Provide the (X, Y) coordinate of the cell's center where the given text is located.  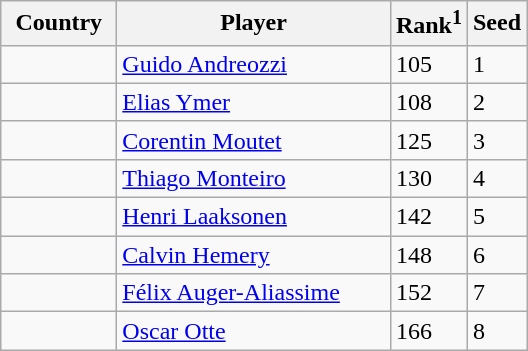
4 (496, 178)
Oscar Otte (254, 331)
148 (428, 255)
7 (496, 293)
Henri Laaksonen (254, 217)
Félix Auger-Aliassime (254, 293)
130 (428, 178)
125 (428, 140)
Corentin Moutet (254, 140)
2 (496, 102)
1 (496, 64)
Elias Ymer (254, 102)
5 (496, 217)
Calvin Hemery (254, 255)
166 (428, 331)
3 (496, 140)
152 (428, 293)
Guido Andreozzi (254, 64)
108 (428, 102)
Country (59, 24)
Thiago Monteiro (254, 178)
6 (496, 255)
Rank1 (428, 24)
105 (428, 64)
Player (254, 24)
142 (428, 217)
8 (496, 331)
Seed (496, 24)
